From the cell containing the given text, extract its center point as [X, Y] coordinate. 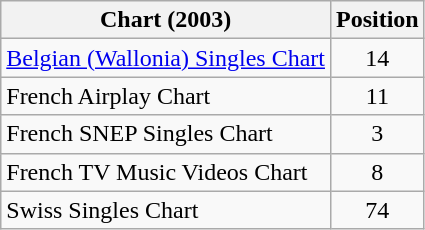
8 [377, 172]
3 [377, 134]
Chart (2003) [166, 20]
74 [377, 210]
14 [377, 58]
Belgian (Wallonia) Singles Chart [166, 58]
French SNEP Singles Chart [166, 134]
11 [377, 96]
Position [377, 20]
Swiss Singles Chart [166, 210]
French Airplay Chart [166, 96]
French TV Music Videos Chart [166, 172]
